Return (X, Y) of the center of cell containing provided text 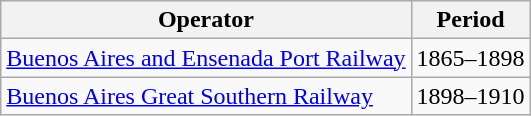
Buenos Aires and Ensenada Port Railway (206, 58)
1865–1898 (470, 58)
Operator (206, 20)
1898–1910 (470, 96)
Buenos Aires Great Southern Railway (206, 96)
Period (470, 20)
